Determine the (x, y) coordinate at the center of the cell enclosing the given text.  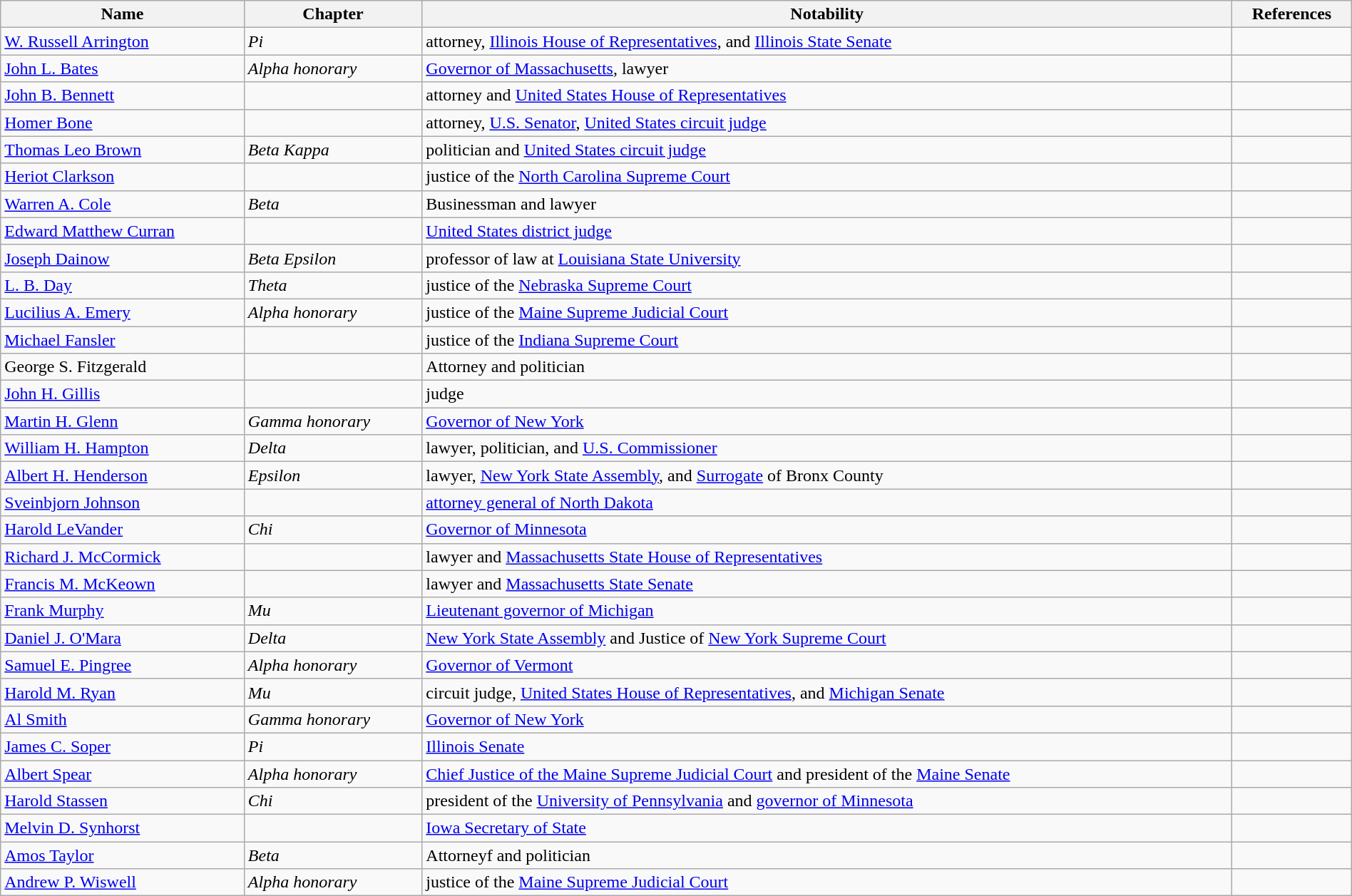
justice of the North Carolina Supreme Court (827, 177)
Sveinbjorn Johnson (123, 503)
Illinois Senate (827, 746)
Harold M. Ryan (123, 692)
judge (827, 394)
Albert Spear (123, 773)
attorney, U.S. Senator, United States circuit judge (827, 123)
Al Smith (123, 719)
professor of law at Louisiana State University (827, 258)
Thomas Leo Brown (123, 150)
justice of the Nebraska Supreme Court (827, 285)
Martin H. Glenn (123, 421)
Iowa Secretary of State (827, 828)
William H. Hampton (123, 448)
Lucilius A. Emery (123, 312)
John L. Bates (123, 68)
George S. Fitzgerald (123, 367)
Michael Fansler (123, 340)
Name (123, 14)
lawyer, politician, and U.S. Commissioner (827, 448)
Businessman and lawyer (827, 204)
Francis M. McKeown (123, 584)
Amos Taylor (123, 855)
L. B. Day (123, 285)
Theta (333, 285)
Richard J. McCormick (123, 557)
Governor of Massachusetts, lawyer (827, 68)
Warren A. Cole (123, 204)
Joseph Dainow (123, 258)
Harold Stassen (123, 801)
Attorney and politician (827, 367)
Governor of Vermont (827, 665)
politician and United States circuit judge (827, 150)
Melvin D. Synhorst (123, 828)
Lieutenant governor of Michigan (827, 611)
circuit judge, United States House of Representatives, and Michigan Senate (827, 692)
Homer Bone (123, 123)
Daniel J. O'Mara (123, 638)
Andrew P. Wiswell (123, 882)
Harold LeVander (123, 530)
Heriot Clarkson (123, 177)
Epsilon (333, 475)
attorney and United States House of Representatives (827, 96)
John H. Gillis (123, 394)
Samuel E. Pingree (123, 665)
lawyer, New York State Assembly, and Surrogate of Bronx County (827, 475)
justice of the Indiana Supreme Court (827, 340)
president of the University of Pennsylvania and governor of Minnesota (827, 801)
Edward Matthew Curran (123, 231)
Notability (827, 14)
attorney general of North Dakota (827, 503)
References (1292, 14)
Governor of Minnesota (827, 530)
John B. Bennett (123, 96)
W. Russell Arrington (123, 41)
lawyer and Massachusetts State Senate (827, 584)
United States district judge (827, 231)
lawyer and Massachusetts State House of Representatives (827, 557)
Frank Murphy (123, 611)
Albert H. Henderson (123, 475)
Chapter (333, 14)
Chief Justice of the Maine Supreme Judicial Court and president of the Maine Senate (827, 773)
Beta Kappa (333, 150)
James C. Soper (123, 746)
New York State Assembly and Justice of New York Supreme Court (827, 638)
Beta Epsilon (333, 258)
Attorneyf and politician (827, 855)
attorney, Illinois House of Representatives, and Illinois State Senate (827, 41)
